Scan for the cell matching the given text and deliver its (x, y) coordinate at center. 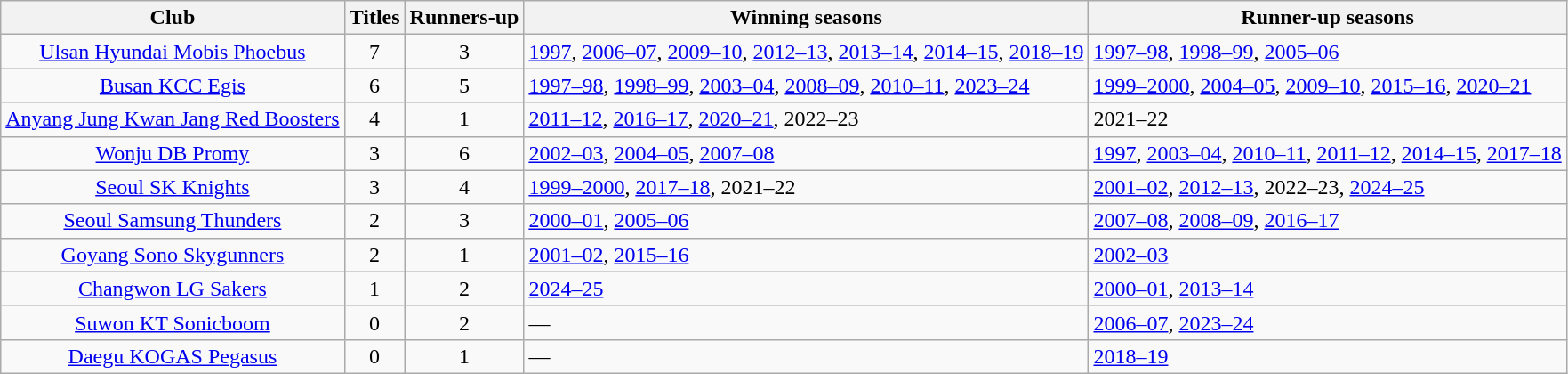
Goyang Sono Skygunners (173, 255)
1997, 2006–07, 2009–10, 2012–13, 2013–14, 2014–15, 2018–19 (806, 52)
Seoul Samsung Thunders (173, 221)
Suwon KT Sonicboom (173, 322)
Changwon LG Sakers (173, 289)
Runners-up (464, 18)
5 (464, 85)
Runner-up seasons (1327, 18)
Wonju DB Promy (173, 153)
Winning seasons (806, 18)
Ulsan Hyundai Mobis Phoebus (173, 52)
Anyang Jung Kwan Jang Red Boosters (173, 119)
2001–02, 2012–13, 2022–23, 2024–25 (1327, 187)
2002–03 (1327, 255)
1997–98, 1998–99, 2003–04, 2008–09, 2010–11, 2023–24 (806, 85)
1999–2000, 2004–05, 2009–10, 2015–16, 2020–21 (1327, 85)
Titles (374, 18)
Busan KCC Egis (173, 85)
Club (173, 18)
1997, 2003–04, 2010–11, 2011–12, 2014–15, 2017–18 (1327, 153)
2006–07, 2023–24 (1327, 322)
Seoul SK Knights (173, 187)
2000–01, 2005–06 (806, 221)
2001–02, 2015–16 (806, 255)
2024–25 (806, 289)
1999–2000, 2017–18, 2021–22 (806, 187)
2002–03, 2004–05, 2007–08 (806, 153)
1997–98, 1998–99, 2005–06 (1327, 52)
Daegu KOGAS Pegasus (173, 356)
2011–12, 2016–17, 2020–21, 2022–23 (806, 119)
2007–08, 2008–09, 2016–17 (1327, 221)
2021–22 (1327, 119)
2018–19 (1327, 356)
2000–01, 2013–14 (1327, 289)
7 (374, 52)
